Search for the cell housing the specified text and yield its (x, y) center coordinate. 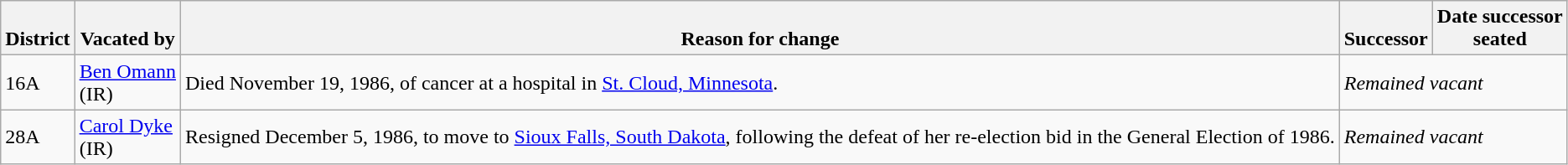
Ben Omann(IR) (127, 82)
District (38, 28)
Resigned December 5, 1986, to move to Sioux Falls, South Dakota, following the defeat of her re-election bid in the General Election of 1986. (759, 137)
Carol Dyke(IR) (127, 137)
Date successorseated (1500, 28)
Successor (1386, 28)
28A (38, 137)
Died November 19, 1986, of cancer at a hospital in St. Cloud, Minnesota. (759, 82)
Vacated by (127, 28)
Reason for change (759, 28)
16A (38, 82)
